From the cell containing the given text, extract its center point as (x, y) coordinate. 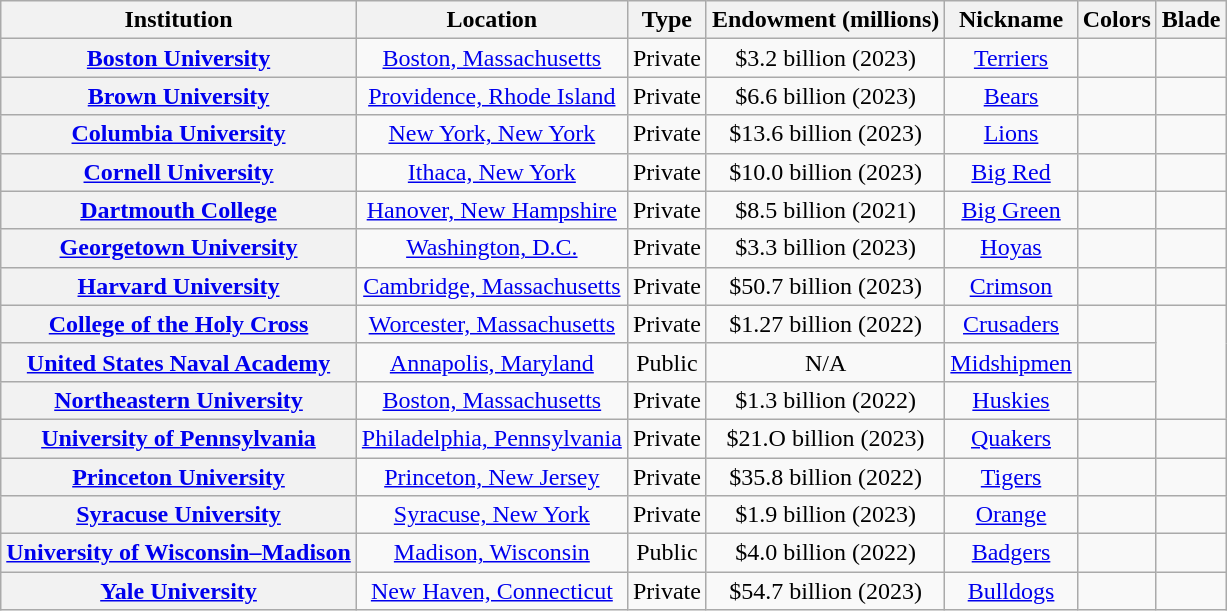
$54.7 billion (2023) (825, 591)
$8.5 billion (2021) (825, 210)
Syracuse University (179, 515)
Madison, Wisconsin (492, 553)
Big Green (1011, 210)
Syracuse, New York (492, 515)
Providence, Rhode Island (492, 96)
Washington, D.C. (492, 248)
Boston University (179, 58)
University of Wisconsin–Madison (179, 553)
Location (492, 20)
$1.3 billion (2022) (825, 400)
$50.7 billion (2023) (825, 286)
$13.6 billion (2023) (825, 134)
Northeastern University (179, 400)
Bears (1011, 96)
Princeton, New Jersey (492, 477)
Hoyas (1011, 248)
$3.2 billion (2023) (825, 58)
New Haven, Connecticut (492, 591)
Cambridge, Massachusetts (492, 286)
Colors (1116, 20)
Annapolis, Maryland (492, 362)
Ithaca, New York (492, 172)
Columbia University (179, 134)
Crimson (1011, 286)
Orange (1011, 515)
Terriers (1011, 58)
Type (666, 20)
Blade (1191, 20)
Institution (179, 20)
College of the Holy Cross (179, 324)
$6.6 billion (2023) (825, 96)
Philadelphia, Pennsylvania (492, 438)
Worcester, Massachusetts (492, 324)
Georgetown University (179, 248)
Quakers (1011, 438)
Cornell University (179, 172)
N/A (825, 362)
$21.O billion (2023) (825, 438)
Yale University (179, 591)
New York, New York (492, 134)
Nickname (1011, 20)
Bulldogs (1011, 591)
Endowment (millions) (825, 20)
United States Naval Academy (179, 362)
$35.8 billion (2022) (825, 477)
Huskies (1011, 400)
Midshipmen (1011, 362)
Princeton University (179, 477)
Brown University (179, 96)
$4.0 billion (2022) (825, 553)
Big Red (1011, 172)
Crusaders (1011, 324)
Dartmouth College (179, 210)
Hanover, New Hampshire (492, 210)
$3.3 billion (2023) (825, 248)
$1.9 billion (2023) (825, 515)
Tigers (1011, 477)
University of Pennsylvania (179, 438)
$10.0 billion (2023) (825, 172)
Badgers (1011, 553)
Lions (1011, 134)
$1.27 billion (2022) (825, 324)
Harvard University (179, 286)
